Identify which cell holds the provided text, then report its (x, y) central coordinate. 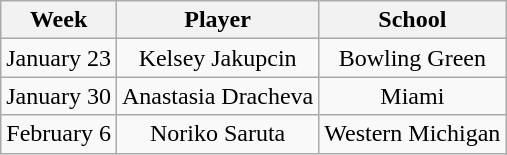
Anastasia Dracheva (217, 96)
Week (59, 20)
January 30 (59, 96)
Bowling Green (412, 58)
Player (217, 20)
Kelsey Jakupcin (217, 58)
January 23 (59, 58)
School (412, 20)
Western Michigan (412, 134)
Miami (412, 96)
February 6 (59, 134)
Noriko Saruta (217, 134)
